Output the (X, Y) coordinate of the center of the cell containing the given text.  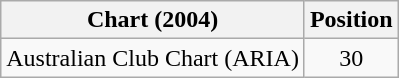
Position (351, 20)
Chart (2004) (153, 20)
30 (351, 58)
Australian Club Chart (ARIA) (153, 58)
